For the text-containing cell, return its midpoint in [X, Y] coordinate format. 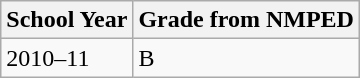
School Year [67, 20]
B [246, 58]
2010–11 [67, 58]
Grade from NMPED [246, 20]
